Search for the cell housing the specified text and yield its [x, y] center coordinate. 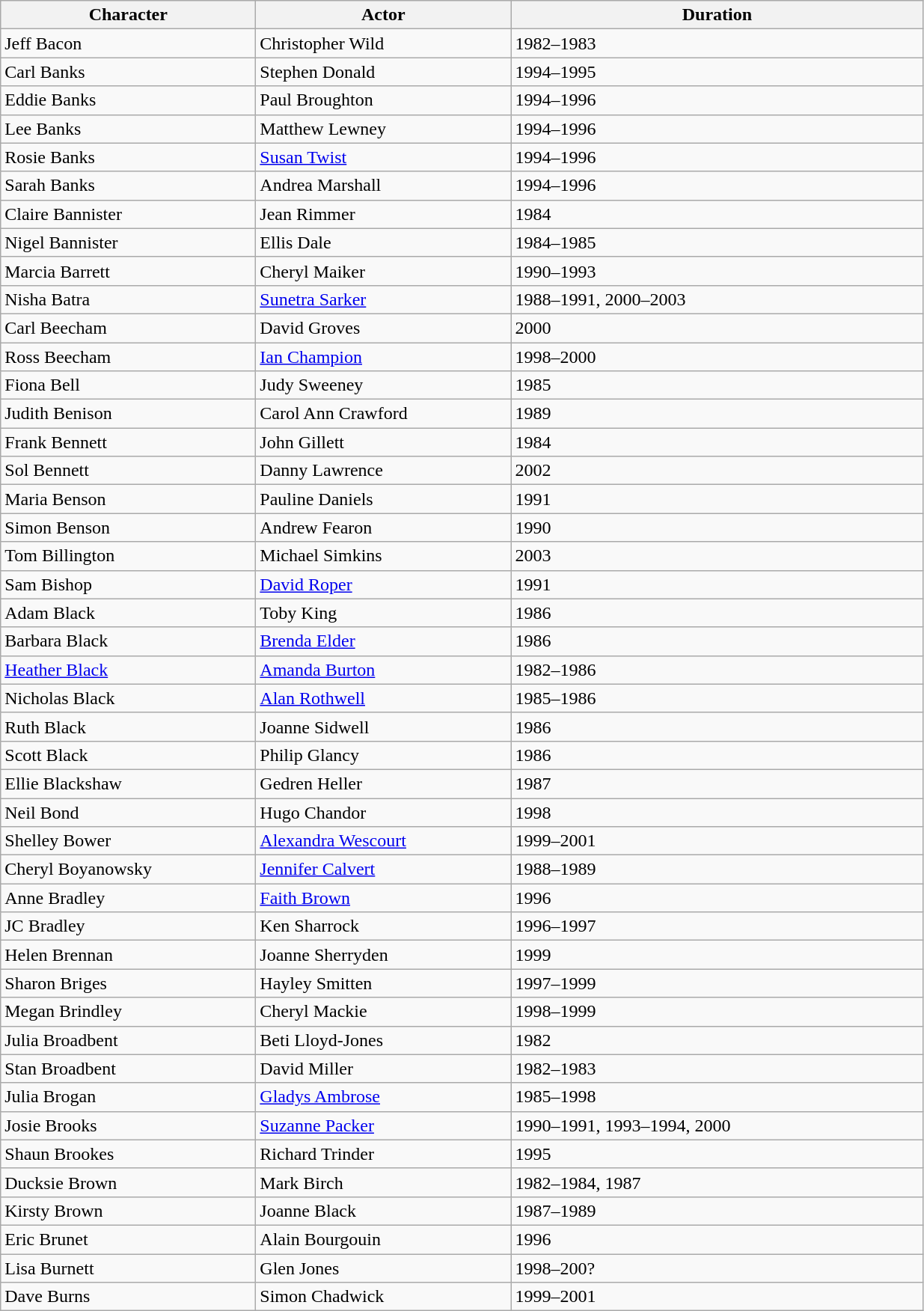
Faith Brown [383, 898]
Julia Broadbent [129, 1040]
Eric Brunet [129, 1239]
Christopher Wild [383, 43]
Duration [717, 15]
Ruth Black [129, 727]
Cheryl Boyanowsky [129, 870]
1990 [717, 528]
1988–1989 [717, 870]
Pauline Daniels [383, 499]
Amanda Burton [383, 670]
Sunetra Sarker [383, 299]
David Groves [383, 328]
Cheryl Maiker [383, 271]
Beti Lloyd-Jones [383, 1040]
JC Bradley [129, 926]
Marcia Barrett [129, 271]
Helen Brennan [129, 955]
1999 [717, 955]
Nicholas Black [129, 698]
Actor [383, 15]
Heather Black [129, 670]
1994–1995 [717, 72]
Nisha Batra [129, 299]
Ross Beecham [129, 357]
Danny Lawrence [383, 471]
Ian Champion [383, 357]
1998–2000 [717, 357]
Simon Benson [129, 528]
Alan Rothwell [383, 698]
1984–1985 [717, 242]
Michael Simkins [383, 556]
Alexandra Wescourt [383, 841]
David Miller [383, 1069]
Glen Jones [383, 1268]
Sharon Briges [129, 983]
Gedren Heller [383, 783]
Sol Bennett [129, 471]
Josie Brooks [129, 1125]
Ducksie Brown [129, 1182]
Paul Broughton [383, 100]
1997–1999 [717, 983]
Andrew Fearon [383, 528]
Lisa Burnett [129, 1268]
Julia Brogan [129, 1097]
1985–1998 [717, 1097]
Carol Ann Crawford [383, 414]
Mark Birch [383, 1182]
Simon Chadwick [383, 1297]
Carl Beecham [129, 328]
Cheryl Mackie [383, 1012]
1995 [717, 1154]
Eddie Banks [129, 100]
Barbara Black [129, 641]
1982 [717, 1040]
1998–1999 [717, 1012]
2003 [717, 556]
Anne Bradley [129, 898]
1982–1986 [717, 670]
1982–1984, 1987 [717, 1182]
1996–1997 [717, 926]
1987–1989 [717, 1211]
Philip Glancy [383, 755]
Carl Banks [129, 72]
1987 [717, 783]
Matthew Lewney [383, 129]
Scott Black [129, 755]
1990–1991, 1993–1994, 2000 [717, 1125]
Frank Bennett [129, 442]
Stephen Donald [383, 72]
1985 [717, 385]
Jean Rimmer [383, 214]
1989 [717, 414]
Ken Sharrock [383, 926]
David Roper [383, 584]
Tom Billington [129, 556]
Andrea Marshall [383, 186]
Stan Broadbent [129, 1069]
Joanne Sidwell [383, 727]
Judy Sweeney [383, 385]
Claire Bannister [129, 214]
Joanne Sherryden [383, 955]
1998 [717, 812]
Hugo Chandor [383, 812]
Dave Burns [129, 1297]
Hayley Smitten [383, 983]
Character [129, 15]
Alain Bourgouin [383, 1239]
Suzanne Packer [383, 1125]
Susan Twist [383, 157]
Jennifer Calvert [383, 870]
2000 [717, 328]
Kirsty Brown [129, 1211]
Megan Brindley [129, 1012]
Fiona Bell [129, 385]
1988–1991, 2000–2003 [717, 299]
Judith Benison [129, 414]
John Gillett [383, 442]
Lee Banks [129, 129]
Ellie Blackshaw [129, 783]
Toby King [383, 613]
1998–200? [717, 1268]
Nigel Bannister [129, 242]
Neil Bond [129, 812]
Shelley Bower [129, 841]
Maria Benson [129, 499]
Rosie Banks [129, 157]
Sarah Banks [129, 186]
Adam Black [129, 613]
Shaun Brookes [129, 1154]
Sam Bishop [129, 584]
Joanne Black [383, 1211]
1985–1986 [717, 698]
Brenda Elder [383, 641]
Jeff Bacon [129, 43]
Ellis Dale [383, 242]
2002 [717, 471]
Gladys Ambrose [383, 1097]
1990–1993 [717, 271]
Richard Trinder [383, 1154]
